Return the (X, Y) coordinate for the center point of the cell that contains the specified text.  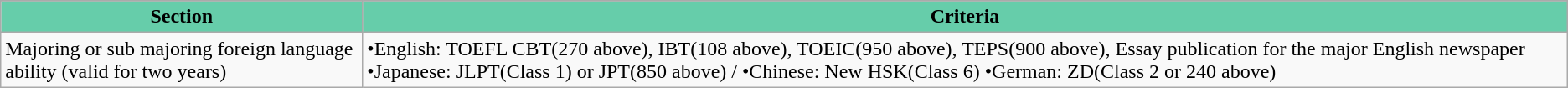
Criteria (965, 17)
Section (182, 17)
Majoring or sub majoring foreign language ability (valid for two years) (182, 60)
